Return the (x, y) coordinate for the center point of the cell that contains the specified text.  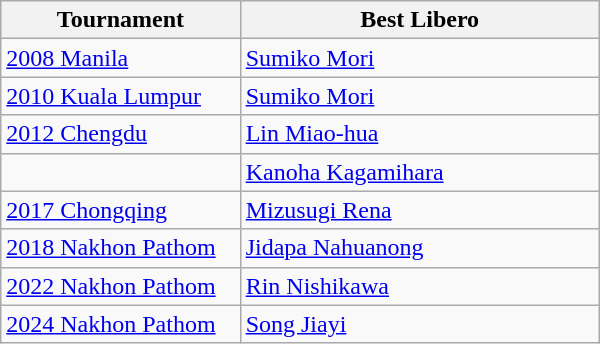
Mizusugi Rena (420, 210)
2017 Chongqing (120, 210)
Kanoha Kagamihara (420, 172)
2010 Kuala Lumpur (120, 96)
2018 Nakhon Pathom (120, 248)
Lin Miao-hua (420, 134)
Best Libero (420, 20)
2012 Chengdu (120, 134)
2008 Manila (120, 58)
Tournament (120, 20)
2022 Nakhon Pathom (120, 286)
Jidapa Nahuanong (420, 248)
2024 Nakhon Pathom (120, 324)
Rin Nishikawa (420, 286)
Song Jiayi (420, 324)
